Output the [x, y] coordinate of the center of the cell containing the given text.  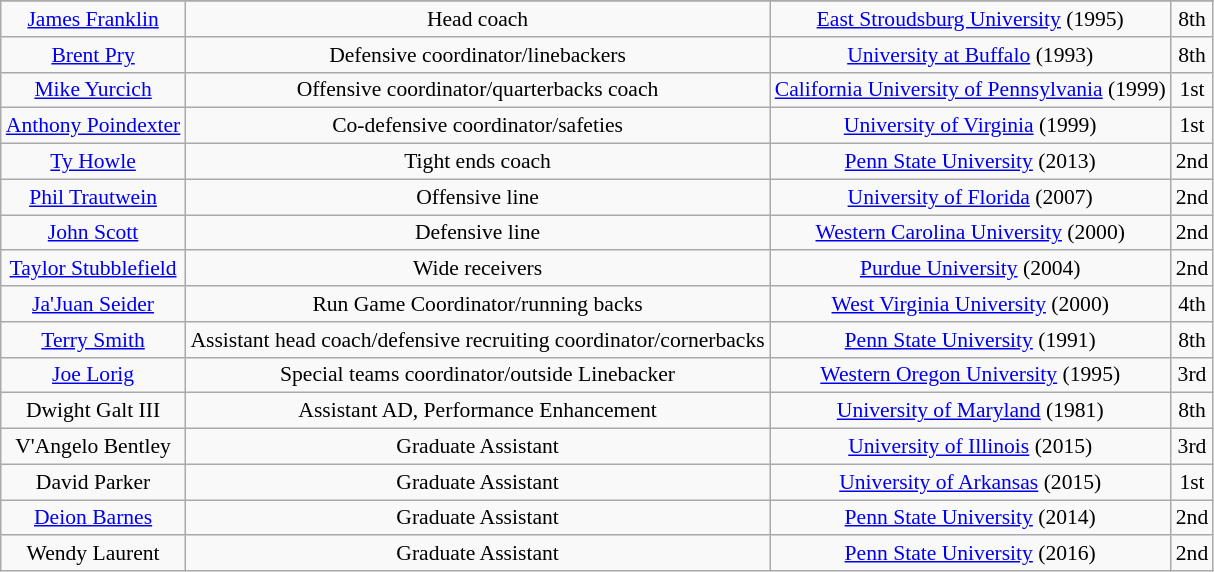
Dwight Galt III [94, 411]
Assistant AD, Performance Enhancement [477, 411]
Western Carolina University (2000) [970, 233]
Western Oregon University (1995) [970, 375]
John Scott [94, 233]
Phil Trautwein [94, 197]
University of Arkansas (2015) [970, 482]
University at Buffalo (1993) [970, 55]
Offensive line [477, 197]
East Stroudsburg University (1995) [970, 19]
Tight ends coach [477, 162]
Brent Pry [94, 55]
University of Virginia (1999) [970, 126]
Taylor Stubblefield [94, 269]
Penn State University (1991) [970, 340]
California University of Pennsylvania (1999) [970, 90]
Special teams coordinator/outside Linebacker [477, 375]
University of Florida (2007) [970, 197]
Defensive line [477, 233]
Assistant head coach/defensive recruiting coordinator/cornerbacks [477, 340]
Joe Lorig [94, 375]
Penn State University (2013) [970, 162]
University of Illinois (2015) [970, 447]
Head coach [477, 19]
Deion Barnes [94, 518]
David Parker [94, 482]
Terry Smith [94, 340]
James Franklin [94, 19]
Penn State University (2016) [970, 554]
West Virginia University (2000) [970, 304]
V'Angelo Bentley [94, 447]
Offensive coordinator/quarterbacks coach [477, 90]
Co-defensive coordinator/safeties [477, 126]
4th [1192, 304]
Ja'Juan Seider [94, 304]
Defensive coordinator/linebackers [477, 55]
Mike Yurcich [94, 90]
Ty Howle [94, 162]
Run Game Coordinator/running backs [477, 304]
Purdue University (2004) [970, 269]
Wendy Laurent [94, 554]
Penn State University (2014) [970, 518]
University of Maryland (1981) [970, 411]
Wide receivers [477, 269]
Anthony Poindexter [94, 126]
